Extract the [x, y] coordinate from the center of the cell holding the provided text.  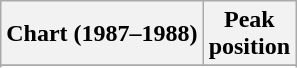
Peakposition [249, 34]
Chart (1987–1988) [102, 34]
